Return (X, Y) of the center of cell containing provided text 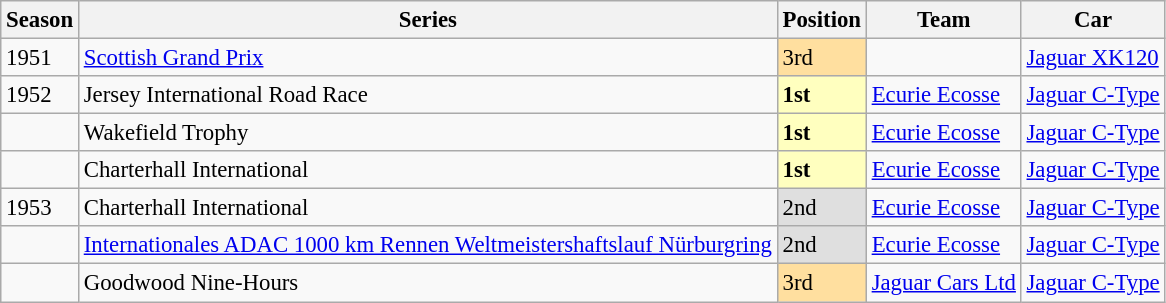
Jaguar XK120 (1093, 58)
1953 (40, 208)
1952 (40, 95)
Team (944, 20)
1951 (40, 58)
Wakefield Trophy (428, 133)
Jersey International Road Race (428, 95)
Car (1093, 20)
Series (428, 20)
Scottish Grand Prix (428, 58)
Position (822, 20)
Season (40, 20)
Jaguar Cars Ltd (944, 283)
Internationales ADAC 1000 km Rennen Weltmeistershaftslauf Nürburgring (428, 245)
Goodwood Nine-Hours (428, 283)
